Output the (x, y) coordinate of the center of the cell containing the given text.  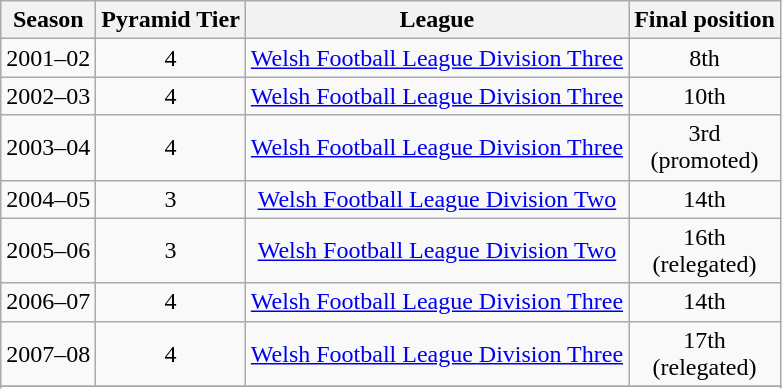
16th(relegated) (705, 250)
3rd(promoted) (705, 148)
Season (48, 20)
2007–08 (48, 354)
2001–02 (48, 58)
8th (705, 58)
2003–04 (48, 148)
17th(relegated) (705, 354)
League (436, 20)
Pyramid Tier (171, 20)
2004–05 (48, 199)
Final position (705, 20)
10th (705, 96)
2006–07 (48, 302)
2005–06 (48, 250)
2002–03 (48, 96)
